Locate the cell with the specified text and output its (X, Y) center coordinate. 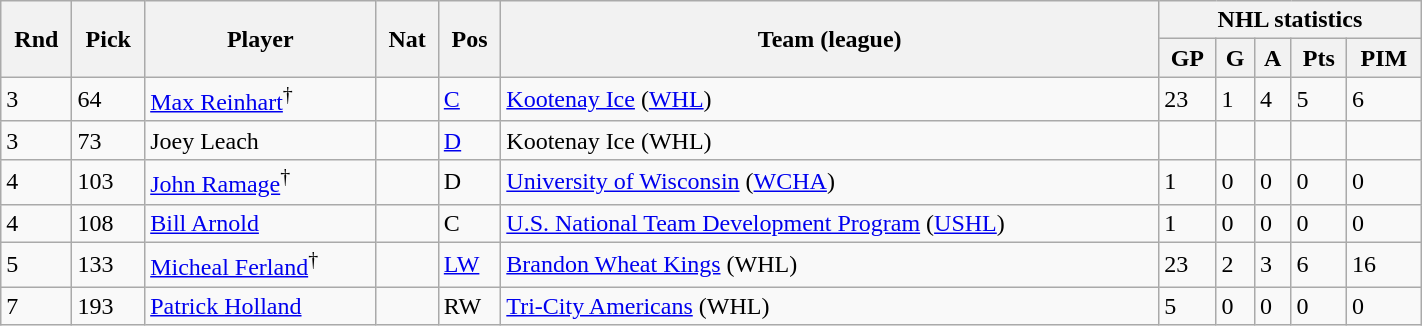
64 (108, 100)
Bill Arnold (260, 223)
Pos (469, 39)
Micheal Ferland† (260, 264)
193 (108, 306)
Patrick Holland (260, 306)
LW (469, 264)
2 (1235, 264)
7 (36, 306)
Tri-City Americans (WHL) (830, 306)
Nat (407, 39)
103 (108, 182)
RW (469, 306)
PIM (1384, 58)
Team (league) (830, 39)
Max Reinhart† (260, 100)
108 (108, 223)
Brandon Wheat Kings (WHL) (830, 264)
GP (1188, 58)
University of Wisconsin (WCHA) (830, 182)
Joey Leach (260, 140)
133 (108, 264)
73 (108, 140)
NHL statistics (1290, 20)
A (1272, 58)
U.S. National Team Development Program (USHL) (830, 223)
Rnd (36, 39)
Pts (1319, 58)
16 (1384, 264)
John Ramage† (260, 182)
Pick (108, 39)
G (1235, 58)
Player (260, 39)
